Find where the given text appears and provide that cell's center as (X, Y) coordinate. 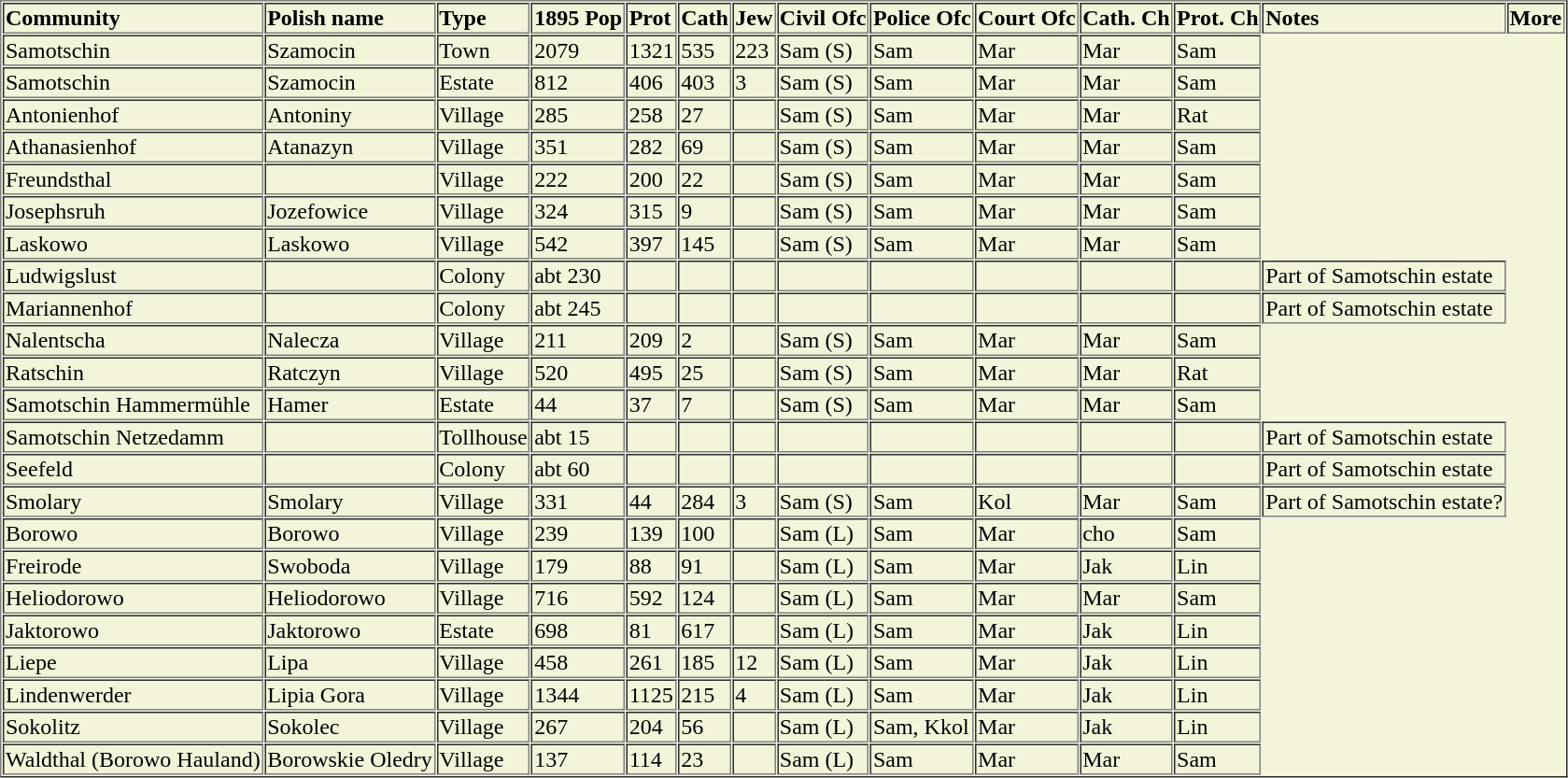
351 (578, 148)
100 (704, 534)
Nalecza (349, 340)
716 (578, 598)
cho (1126, 534)
Liepe (133, 663)
185 (704, 663)
Nalentscha (133, 340)
204 (652, 727)
285 (578, 114)
Cath (704, 19)
abt 60 (578, 469)
Jozefowice (349, 211)
Jew (754, 19)
Atanazyn (349, 148)
56 (704, 727)
324 (578, 211)
Sam, Kkol (923, 727)
Type (483, 19)
22 (704, 179)
Ratschin (133, 372)
Antonienhof (133, 114)
698 (578, 629)
More (1536, 19)
Ludwigslust (133, 276)
Part of Samotschin estate? (1384, 501)
12 (754, 663)
Lindenwerder (133, 695)
91 (704, 566)
Samotschin Netzedamm (133, 437)
812 (578, 82)
406 (652, 82)
211 (578, 340)
145 (704, 243)
592 (652, 598)
27 (704, 114)
Kol (1027, 501)
7 (704, 405)
397 (652, 243)
617 (704, 629)
69 (704, 148)
abt 245 (578, 308)
88 (652, 566)
Cath. Ch (1126, 19)
1895 Pop (578, 19)
Swoboda (349, 566)
Lipia Gora (349, 695)
209 (652, 340)
179 (578, 566)
Prot (652, 19)
137 (578, 758)
Civil Ofc (824, 19)
542 (578, 243)
258 (652, 114)
284 (704, 501)
Lipa (349, 663)
23 (704, 758)
2 (704, 340)
Sokolitz (133, 727)
222 (578, 179)
267 (578, 727)
200 (652, 179)
Community (133, 19)
Prot. Ch (1218, 19)
124 (704, 598)
458 (578, 663)
Freundsthal (133, 179)
282 (652, 148)
Antoniny (349, 114)
Waldthal (Borowo Hauland) (133, 758)
Hamer (349, 405)
520 (578, 372)
2079 (578, 50)
Police Ofc (923, 19)
331 (578, 501)
Tollhouse (483, 437)
Athanasienhof (133, 148)
139 (652, 534)
Freirode (133, 566)
37 (652, 405)
495 (652, 372)
81 (652, 629)
Court Ofc (1027, 19)
261 (652, 663)
25 (704, 372)
9 (704, 211)
315 (652, 211)
1125 (652, 695)
223 (754, 50)
Ratczyn (349, 372)
Samotschin Hammermühle (133, 405)
215 (704, 695)
Mariannenhof (133, 308)
Polish name (349, 19)
Sokolec (349, 727)
Notes (1384, 19)
Town (483, 50)
1321 (652, 50)
Josephsruh (133, 211)
535 (704, 50)
114 (652, 758)
1344 (578, 695)
Borowskie Oledry (349, 758)
abt 15 (578, 437)
Seefeld (133, 469)
4 (754, 695)
239 (578, 534)
403 (704, 82)
abt 230 (578, 276)
